Output the (x, y) coordinate of the center of the cell containing the given text.  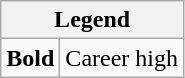
Legend (92, 20)
Bold (30, 58)
Career high (122, 58)
